Search for the cell housing the specified text and yield its (X, Y) center coordinate. 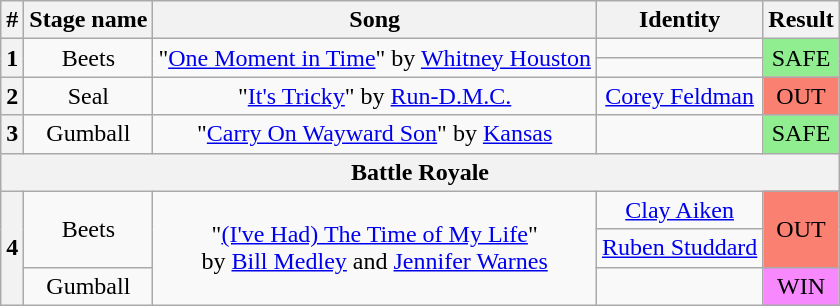
Seal (88, 96)
Ruben Studdard (679, 248)
1 (12, 58)
Result (801, 20)
"Carry On Wayward Son" by Kansas (375, 134)
4 (12, 248)
"(I've Had) The Time of My Life"by Bill Medley and Jennifer Warnes (375, 248)
WIN (801, 286)
"One Moment in Time" by Whitney Houston (375, 58)
Battle Royale (420, 172)
2 (12, 96)
"It's Tricky" by Run-D.M.C. (375, 96)
Stage name (88, 20)
3 (12, 134)
Identity (679, 20)
Clay Aiken (679, 210)
Corey Feldman (679, 96)
Song (375, 20)
# (12, 20)
